From the cell containing the given text, extract its center point as [X, Y] coordinate. 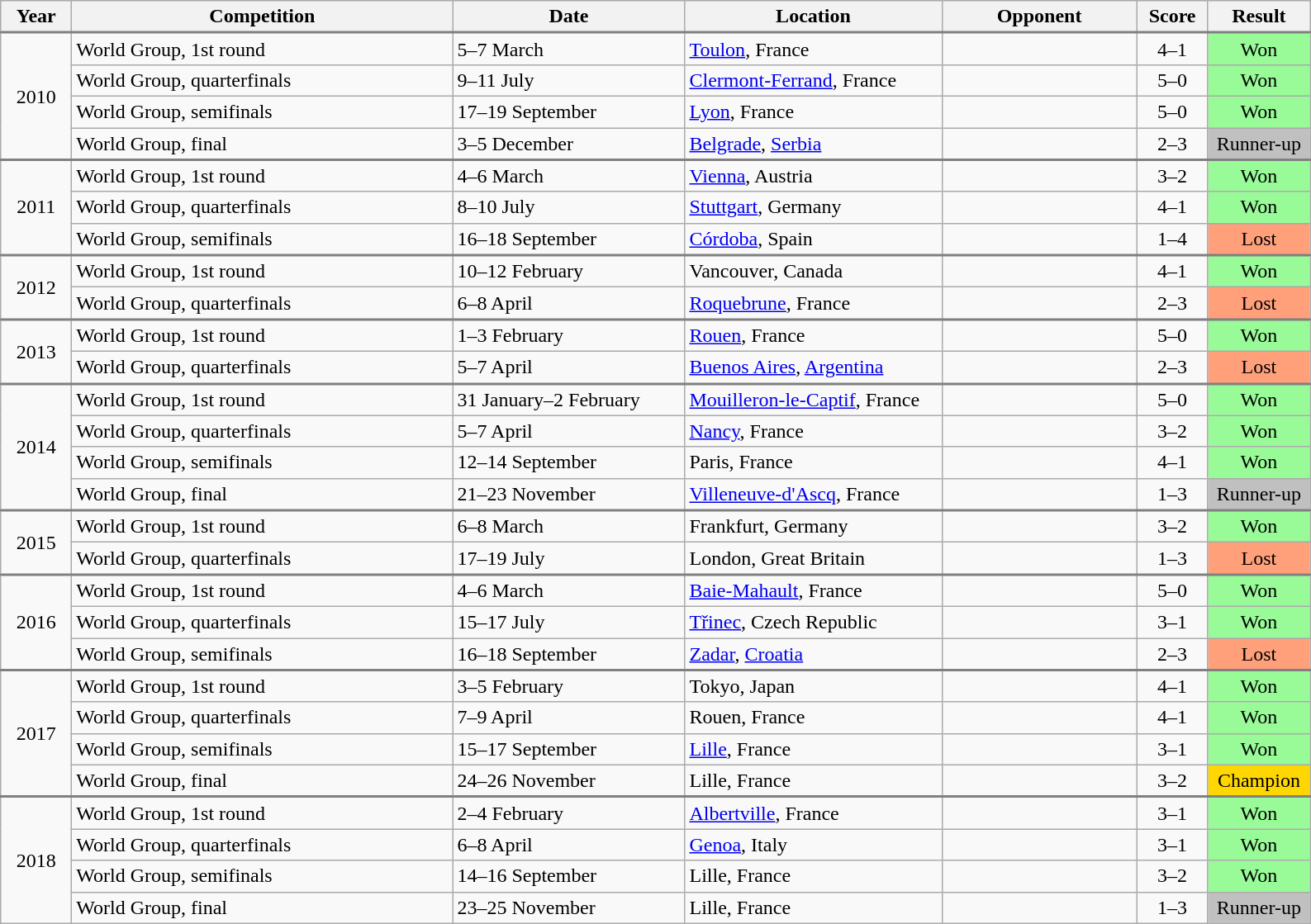
1–4 [1172, 239]
Villeneuve-d'Ascq, France [813, 494]
17–19 September [568, 111]
7–9 April [568, 718]
6–8 March [568, 527]
15–17 July [568, 622]
Zadar, Croatia [813, 654]
15–17 September [568, 749]
17–19 July [568, 558]
Vienna, Austria [813, 175]
2017 [36, 733]
8–10 July [568, 207]
Buenos Aires, Argentina [813, 367]
23–25 November [568, 907]
2010 [36, 97]
London, Great Britain [813, 558]
Competition [263, 17]
9–11 July [568, 80]
Opponent [1039, 17]
Champion [1259, 781]
2015 [36, 543]
Mouilleron-le-Captif, France [813, 400]
Belgrade, Serbia [813, 144]
Paris, France [813, 462]
Roquebrune, France [813, 304]
21–23 November [568, 494]
Nancy, France [813, 431]
1–3 February [568, 335]
Frankfurt, Germany [813, 527]
Córdoba, Spain [813, 239]
14–16 September [568, 876]
31 January–2 February [568, 400]
Toulon, France [813, 50]
Baie-Mahault, France [813, 591]
24–26 November [568, 781]
Tokyo, Japan [813, 685]
2016 [36, 623]
Třinec, Czech Republic [813, 622]
2012 [36, 287]
Vancouver, Canada [813, 271]
3–5 February [568, 685]
2014 [36, 447]
2013 [36, 352]
Genoa, Italy [813, 845]
Clermont-Ferrand, France [813, 80]
Year [36, 17]
Lyon, France [813, 111]
Score [1172, 17]
10–12 February [568, 271]
Albertville, France [813, 813]
5–7 March [568, 50]
Location [813, 17]
3–5 December [568, 144]
2–4 February [568, 813]
12–14 September [568, 462]
Date [568, 17]
Result [1259, 17]
2018 [36, 860]
2011 [36, 207]
Stuttgart, Germany [813, 207]
